Pinpoint the cell where the given text exists, returning its (x, y) midpoint coordinate. 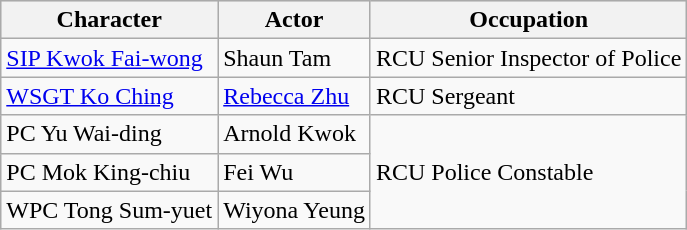
RCU Police Constable (528, 172)
WPC Tong Sum-yuet (110, 210)
Occupation (528, 20)
WSGT Ko Ching (110, 96)
Arnold Kwok (294, 134)
Character (110, 20)
Shaun Tam (294, 58)
Actor (294, 20)
Wiyona Yeung (294, 210)
SIP Kwok Fai-wong (110, 58)
Rebecca Zhu (294, 96)
RCU Senior Inspector of Police (528, 58)
RCU Sergeant (528, 96)
PC Yu Wai-ding (110, 134)
Fei Wu (294, 172)
PC Mok King-chiu (110, 172)
